Provide the (X, Y) coordinate of the cell's center where the given text is located.  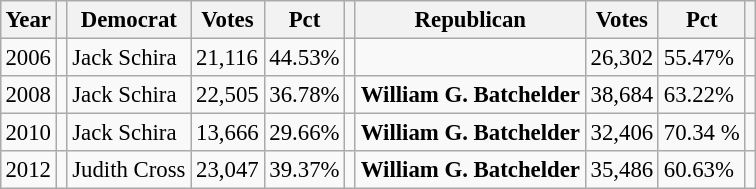
Year (28, 20)
44.53% (304, 57)
23,047 (228, 170)
26,302 (622, 57)
29.66% (304, 133)
Republican (470, 20)
63.22% (702, 95)
38,684 (622, 95)
Democrat (129, 20)
39.37% (304, 170)
55.47% (702, 57)
2010 (28, 133)
60.63% (702, 170)
2006 (28, 57)
2012 (28, 170)
22,505 (228, 95)
13,666 (228, 133)
35,486 (622, 170)
21,116 (228, 57)
Judith Cross (129, 170)
70.34 % (702, 133)
36.78% (304, 95)
2008 (28, 95)
32,406 (622, 133)
